Return (X, Y) of the center of cell containing provided text 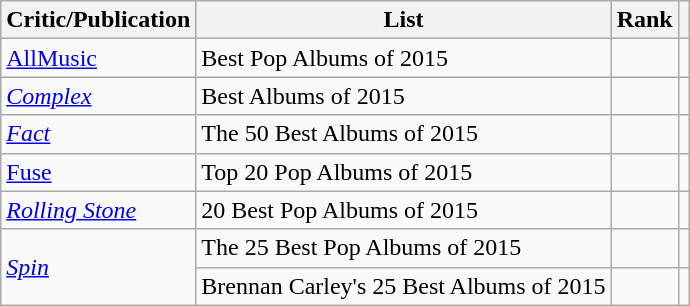
The 25 Best Pop Albums of 2015 (404, 248)
Spin (98, 267)
Fact (98, 134)
Fuse (98, 172)
Brennan Carley's 25 Best Albums of 2015 (404, 286)
The 50 Best Albums of 2015 (404, 134)
20 Best Pop Albums of 2015 (404, 210)
Rolling Stone (98, 210)
List (404, 20)
Best Albums of 2015 (404, 96)
Rank (644, 20)
Top 20 Pop Albums of 2015 (404, 172)
Complex (98, 96)
Best Pop Albums of 2015 (404, 58)
AllMusic (98, 58)
Critic/Publication (98, 20)
